Locate the cell with the specified text and output its (x, y) center coordinate. 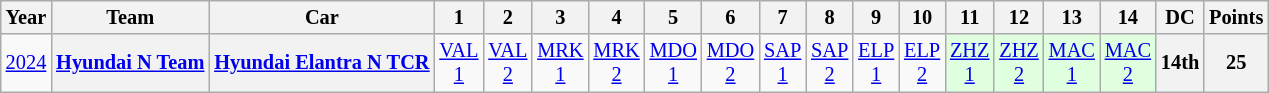
14 (1128, 17)
MDO1 (674, 63)
DC (1180, 17)
11 (970, 17)
12 (1018, 17)
1 (458, 17)
SAP1 (782, 63)
Points (1236, 17)
3 (560, 17)
Car (322, 17)
14th (1180, 63)
10 (922, 17)
4 (616, 17)
MAC2 (1128, 63)
ELP2 (922, 63)
5 (674, 17)
6 (730, 17)
MAC1 (1072, 63)
2 (508, 17)
ZHZ1 (970, 63)
2024 (26, 63)
25 (1236, 63)
8 (830, 17)
Hyundai N Team (130, 63)
MRK2 (616, 63)
ELP1 (876, 63)
SAP2 (830, 63)
MRK1 (560, 63)
Hyundai Elantra N TCR (322, 63)
Team (130, 17)
MDO2 (730, 63)
13 (1072, 17)
7 (782, 17)
9 (876, 17)
ZHZ2 (1018, 63)
VAL1 (458, 63)
VAL2 (508, 63)
Year (26, 17)
